From the cell containing the given text, extract its center point as [x, y] coordinate. 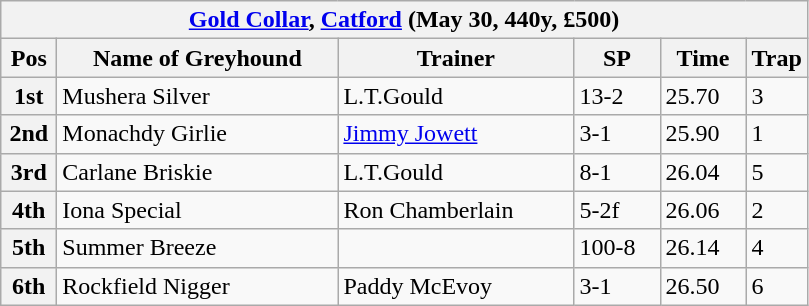
13-2 [617, 96]
25.70 [703, 96]
2 [776, 210]
3rd [29, 172]
Time [703, 58]
Name of Greyhound [198, 58]
Monachdy Girlie [198, 134]
1st [29, 96]
25.90 [703, 134]
1 [776, 134]
Paddy McEvoy [456, 286]
Mushera Silver [198, 96]
6 [776, 286]
4th [29, 210]
Carlane Briskie [198, 172]
5-2f [617, 210]
Trap [776, 58]
26.14 [703, 248]
Rockfield Nigger [198, 286]
SP [617, 58]
5 [776, 172]
Trainer [456, 58]
100-8 [617, 248]
Gold Collar, Catford (May 30, 440y, £500) [404, 20]
4 [776, 248]
5th [29, 248]
26.04 [703, 172]
8-1 [617, 172]
Iona Special [198, 210]
Pos [29, 58]
Ron Chamberlain [456, 210]
Summer Breeze [198, 248]
3 [776, 96]
6th [29, 286]
26.06 [703, 210]
26.50 [703, 286]
Jimmy Jowett [456, 134]
2nd [29, 134]
